Scan for the cell matching the given text and deliver its (X, Y) coordinate at center. 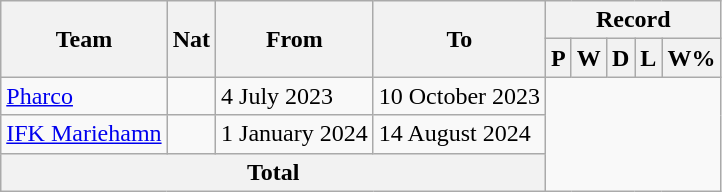
Team (84, 39)
P (559, 58)
L (648, 58)
IFK Mariehamn (84, 134)
Total (274, 172)
To (459, 39)
1 January 2024 (295, 134)
W% (692, 58)
10 October 2023 (459, 96)
W (588, 58)
Pharco (84, 96)
4 July 2023 (295, 96)
Record (634, 20)
14 August 2024 (459, 134)
From (295, 39)
Nat (191, 39)
D (620, 58)
